Return the [X, Y] coordinate for the center point of the cell that contains the specified text.  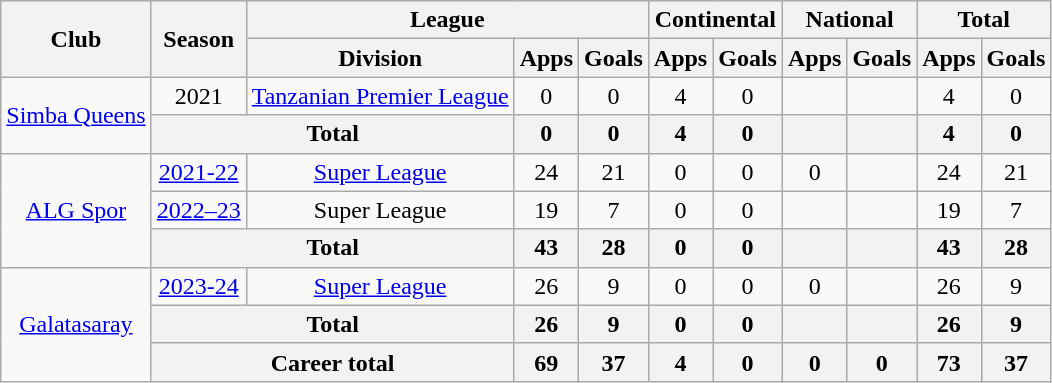
2021-22 [198, 172]
Simba Queens [76, 115]
ALG Spor [76, 210]
69 [546, 362]
League [447, 20]
2022–23 [198, 210]
2023-24 [198, 286]
National [849, 20]
2021 [198, 96]
Division [380, 58]
Career total [332, 362]
Tanzanian Premier League [380, 96]
Galatasaray [76, 324]
Continental [715, 20]
Season [198, 39]
Club [76, 39]
73 [949, 362]
